Search for the cell housing the specified text and yield its (X, Y) center coordinate. 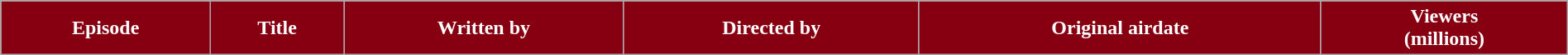
Original airdate (1120, 28)
Title (278, 28)
Written by (485, 28)
Episode (106, 28)
Viewers(millions) (1444, 28)
Directed by (771, 28)
